Scan for the cell matching the given text and deliver its (x, y) coordinate at center. 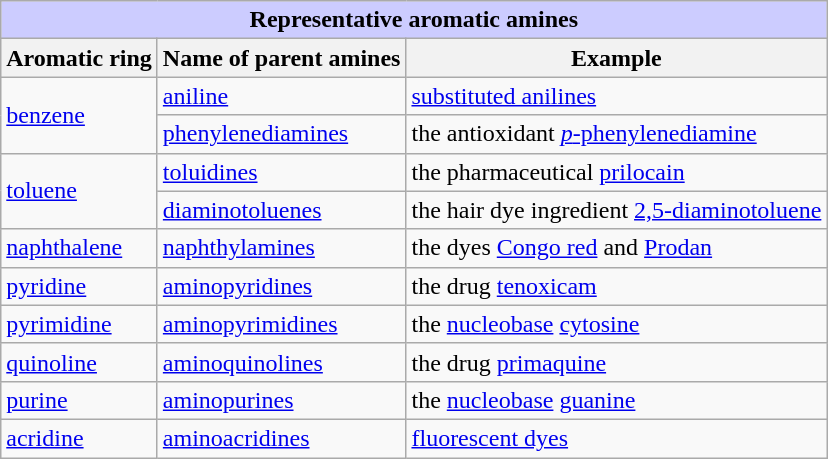
the drug primaquine (616, 362)
Example (616, 58)
Name of parent amines (282, 58)
aminoquinolines (282, 362)
quinoline (80, 362)
substituted anilines (616, 96)
benzene (80, 115)
aminopyrimidines (282, 324)
aminopyridines (282, 286)
purine (80, 400)
the dyes Congo red and Prodan (616, 248)
acridine (80, 438)
naphthalene (80, 248)
aniline (282, 96)
the drug tenoxicam (616, 286)
diaminotoluenes (282, 210)
the nucleobase guanine (616, 400)
aminoacridines (282, 438)
Aromatic ring (80, 58)
the hair dye ingredient 2,5-diaminotoluene (616, 210)
pyridine (80, 286)
Representative aromatic amines (414, 20)
pyrimidine (80, 324)
naphthylamines (282, 248)
the antioxidant p-phenylenediamine (616, 134)
the pharmaceutical prilocain (616, 172)
the nucleobase cytosine (616, 324)
fluorescent dyes (616, 438)
aminopurines (282, 400)
toluene (80, 191)
phenylenediamines (282, 134)
toluidines (282, 172)
